Capture the cell that displays the provided text and extract its [X, Y] central coordinate. 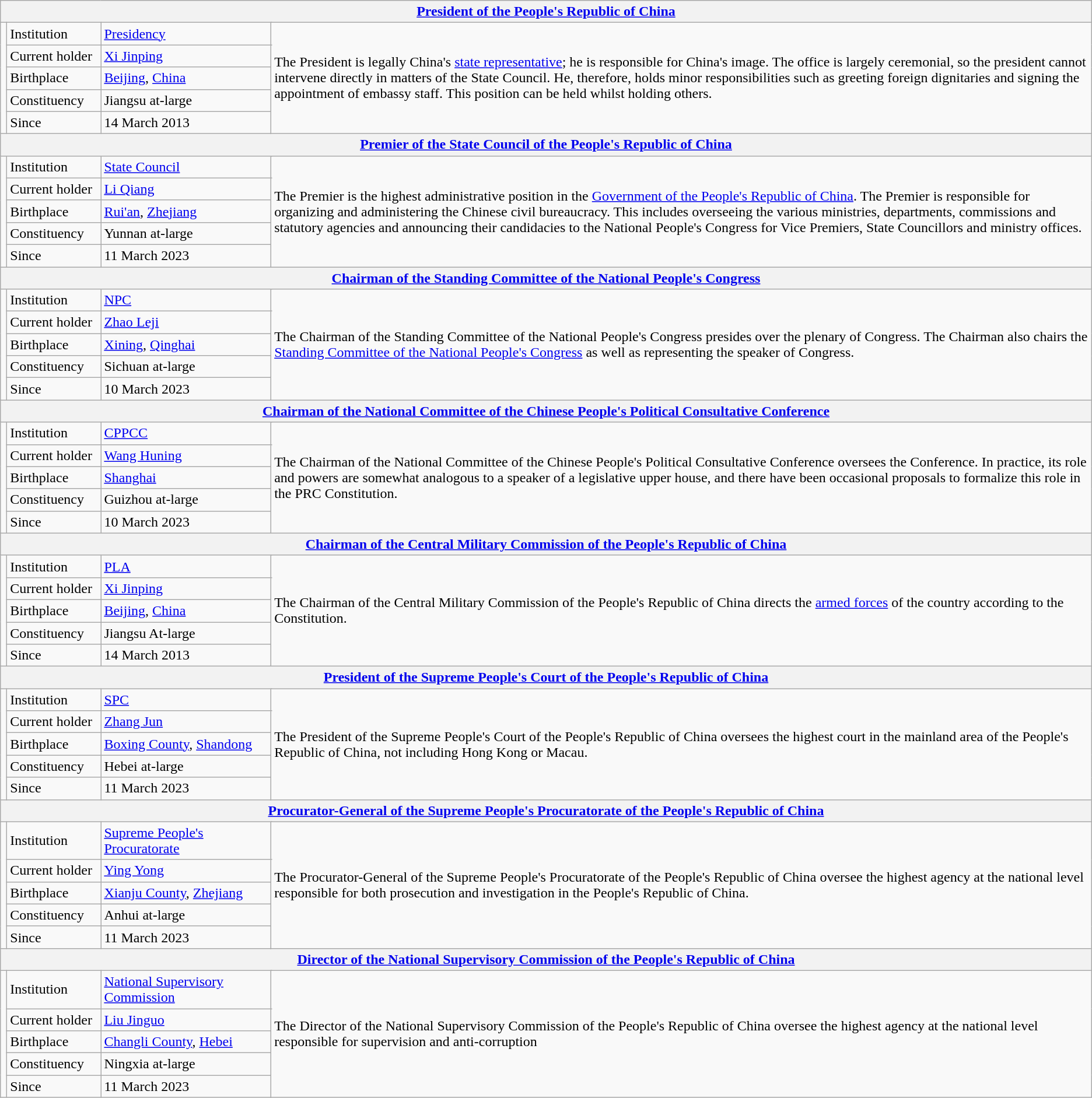
NPC [186, 300]
Procurator-General of the Supreme People's Procuratorate of the People's Republic of China [546, 811]
CPPCC [186, 433]
Ying Yong [186, 871]
Presidency [186, 34]
Zhang Jun [186, 722]
Xining, Qinghai [186, 345]
Changli County, Hebei [186, 1042]
Sichuan at-large [186, 367]
President of the People's Republic of China [546, 12]
Wang Huning [186, 455]
National Supervisory Commission [186, 989]
Zhao Leji [186, 322]
PLA [186, 566]
Chairman of the Standing Committee of the National People's Congress [546, 278]
Guizhou at-large [186, 500]
Rui'an, Zhejiang [186, 211]
Hebei at-large [186, 766]
Boxing County, Shandong [186, 744]
SPC [186, 700]
Premier of the State Council of the People's Republic of China [546, 145]
Anhui at-large [186, 915]
Director of the National Supervisory Commission of the People's Republic of China [546, 959]
Shanghai [186, 478]
Liu Jinguo [186, 1020]
Xianju County, Zhejiang [186, 893]
Jiangsu at-large [186, 100]
Yunnan at-large [186, 233]
State Council [186, 167]
Chairman of the Central Military Commission of the People's Republic of China [546, 544]
Supreme People's Procuratorate [186, 841]
Ningxia at-large [186, 1064]
Chairman of the National Committee of the Chinese People's Political Consultative Conference [546, 411]
Li Qiang [186, 189]
President of the Supreme People's Court of the People's Republic of China [546, 678]
Jiangsu At-large [186, 633]
